Detect which cell encompasses the target text, then output its [X, Y] center coordinate. 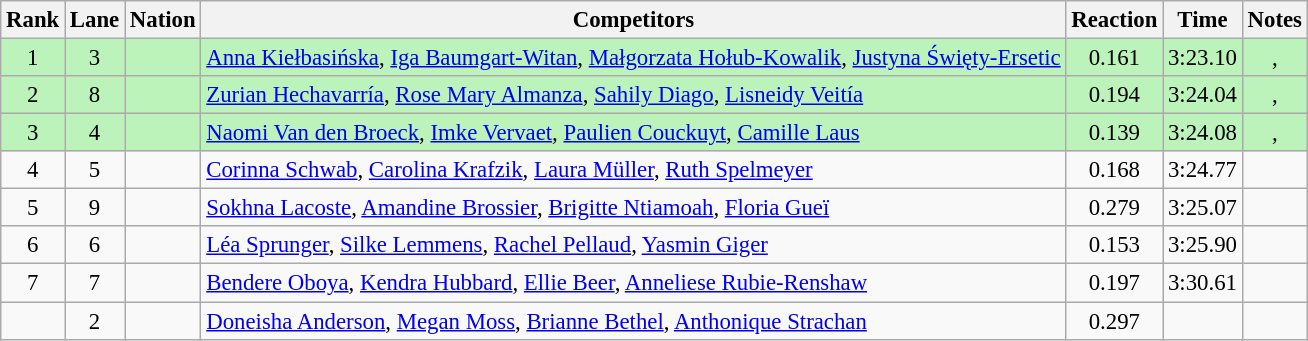
0.161 [1114, 58]
Time [1203, 20]
Zurian Hechavarría, Rose Mary Almanza, Sahily Diago, Lisneidy Veitía [634, 95]
8 [95, 95]
Naomi Van den Broeck, Imke Vervaet, Paulien Couckuyt, Camille Laus [634, 133]
1 [33, 58]
3:30.61 [1203, 283]
0.297 [1114, 321]
Competitors [634, 20]
0.153 [1114, 245]
0.139 [1114, 133]
Sokhna Lacoste, Amandine Brossier, Brigitte Ntiamoah, Floria Gueï [634, 208]
0.197 [1114, 283]
Anna Kiełbasińska, Iga Baumgart-Witan, Małgorzata Hołub-Kowalik, Justyna Święty-Ersetic [634, 58]
Nation [163, 20]
Notes [1274, 20]
3:24.77 [1203, 170]
0.168 [1114, 170]
3:24.04 [1203, 95]
Léa Sprunger, Silke Lemmens, Rachel Pellaud, Yasmin Giger [634, 245]
Rank [33, 20]
Bendere Oboya, Kendra Hubbard, Ellie Beer, Anneliese Rubie-Renshaw [634, 283]
3:25.07 [1203, 208]
Corinna Schwab, Carolina Krafzik, Laura Müller, Ruth Spelmeyer [634, 170]
0.279 [1114, 208]
Reaction [1114, 20]
3:23.10 [1203, 58]
3:25.90 [1203, 245]
Doneisha Anderson, Megan Moss, Brianne Bethel, Anthonique Strachan [634, 321]
3:24.08 [1203, 133]
0.194 [1114, 95]
9 [95, 208]
Lane [95, 20]
